Pinpoint the cell where the given text exists, returning its (x, y) midpoint coordinate. 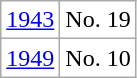
1949 (30, 58)
No. 19 (98, 20)
1943 (30, 20)
No. 10 (98, 58)
